Locate the cell with the specified text and output its [X, Y] center coordinate. 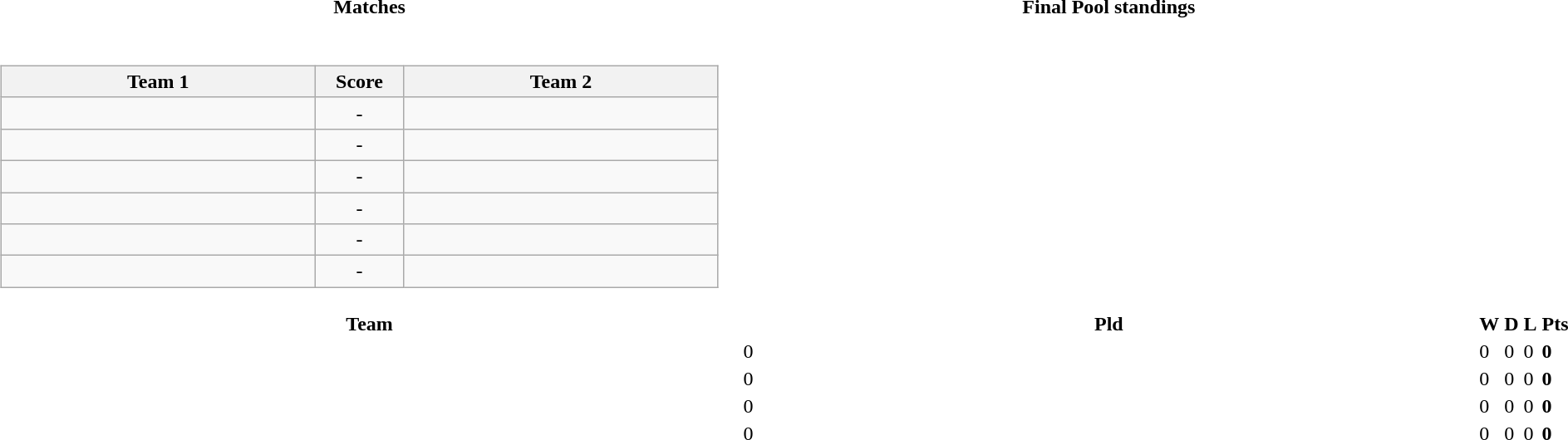
L [1531, 324]
Score [359, 81]
W [1489, 324]
Pld [1108, 324]
D [1511, 324]
Team 2 [561, 81]
Team 1 [158, 81]
